Scan for the cell matching the given text and deliver its (X, Y) coordinate at center. 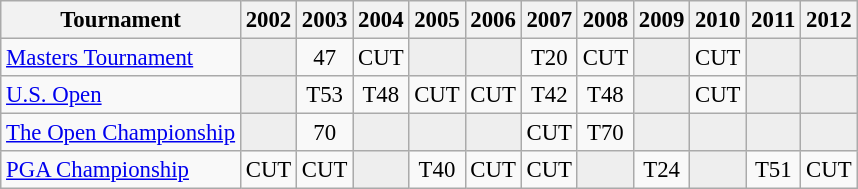
2012 (829, 20)
2009 (661, 20)
2003 (325, 20)
The Open Championship (121, 133)
T24 (661, 170)
T51 (774, 170)
Masters Tournament (121, 58)
2004 (381, 20)
T42 (549, 95)
T40 (437, 170)
PGA Championship (121, 170)
2002 (268, 20)
2007 (549, 20)
T20 (549, 58)
2008 (605, 20)
2006 (493, 20)
T53 (325, 95)
47 (325, 58)
2011 (774, 20)
U.S. Open (121, 95)
2005 (437, 20)
2010 (718, 20)
70 (325, 133)
Tournament (121, 20)
T70 (605, 133)
